From the cell containing the given text, extract its center point as [x, y] coordinate. 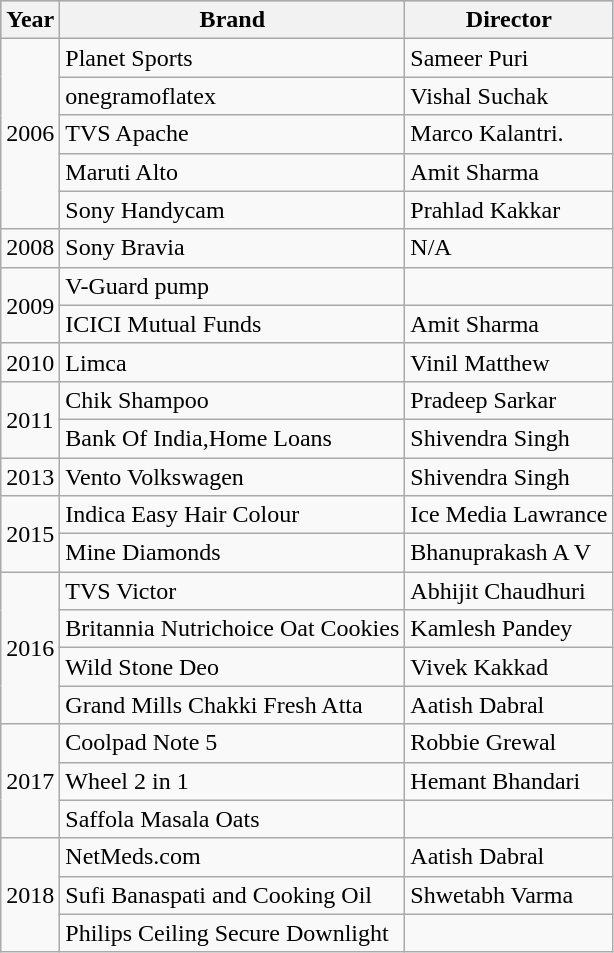
Bank Of India,Home Loans [232, 438]
Year [30, 20]
Hemant Bhandari [509, 781]
2016 [30, 648]
2013 [30, 477]
Coolpad Note 5 [232, 743]
Britannia Nutrichoice Oat Cookies [232, 629]
Sameer Puri [509, 58]
Saffola Masala Oats [232, 819]
Ice Media Lawrance [509, 515]
N/A [509, 248]
Vivek Kakkad [509, 667]
Abhijit Chaudhuri [509, 591]
Planet Sports [232, 58]
Marco Kalantri. [509, 134]
Sony Bravia [232, 248]
Shwetabh Varma [509, 895]
Sony Handycam [232, 210]
NetMeds.com [232, 857]
Vento Volkswagen [232, 477]
Prahlad Kakkar [509, 210]
2006 [30, 134]
onegramoflatex [232, 96]
2010 [30, 362]
Mine Diamonds [232, 553]
Director [509, 20]
Wild Stone Deo [232, 667]
2011 [30, 419]
Philips Ceiling Secure Downlight [232, 933]
Vinil Matthew [509, 362]
2008 [30, 248]
2017 [30, 781]
Kamlesh Pandey [509, 629]
Sufi Banaspati and Cooking Oil [232, 895]
Grand Mills Chakki Fresh Atta [232, 705]
Pradeep Sarkar [509, 400]
TVS Victor [232, 591]
TVS Apache [232, 134]
Vishal Suchak [509, 96]
2018 [30, 895]
Brand [232, 20]
Maruti Alto [232, 172]
Indica Easy Hair Colour [232, 515]
Bhanuprakash A V [509, 553]
Chik Shampoo [232, 400]
V-Guard pump [232, 286]
2015 [30, 534]
Limca [232, 362]
Wheel 2 in 1 [232, 781]
Robbie Grewal [509, 743]
ICICI Mutual Funds [232, 324]
2009 [30, 305]
